Pinpoint the cell where the given text exists, returning its [x, y] midpoint coordinate. 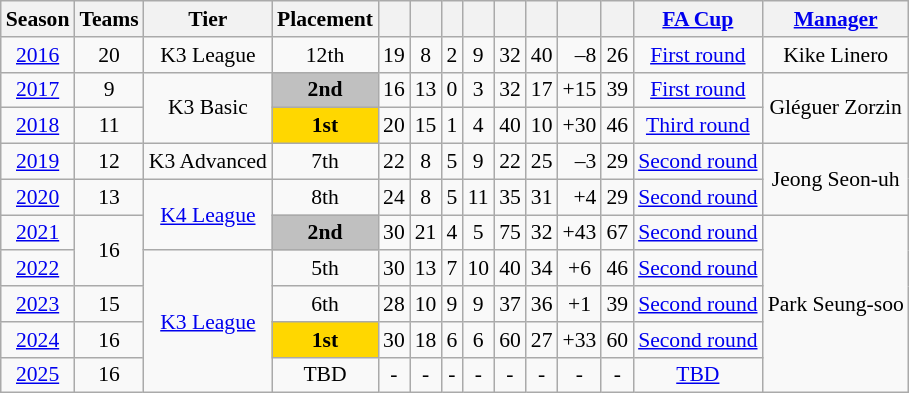
0 [452, 90]
2018 [38, 126]
31 [542, 197]
7th [325, 162]
Park Seung-soo [836, 304]
2025 [38, 375]
18 [426, 340]
36 [542, 304]
+4 [580, 197]
12th [325, 55]
34 [542, 269]
Third round [698, 126]
Manager [836, 19]
Gléguer Zorzin [836, 108]
2020 [38, 197]
K3 Advanced [208, 162]
+43 [580, 233]
Season [38, 19]
75 [510, 233]
2017 [38, 90]
8th [325, 197]
37 [510, 304]
2024 [38, 340]
Teams [108, 19]
5th [325, 269]
21 [426, 233]
Kike Linero [836, 55]
17 [542, 90]
K3 Basic [208, 108]
12 [108, 162]
24 [394, 197]
2021 [38, 233]
25 [542, 162]
28 [394, 304]
FA Cup [698, 19]
+1 [580, 304]
35 [510, 197]
3 [478, 90]
6th [325, 304]
2 [452, 55]
Jeong Seon-uh [836, 180]
+6 [580, 269]
–8 [580, 55]
67 [617, 233]
K4 League [208, 214]
7 [452, 269]
–3 [580, 162]
26 [617, 55]
+30 [580, 126]
1 [452, 126]
19 [394, 55]
2016 [38, 55]
27 [542, 340]
+15 [580, 90]
2023 [38, 304]
2022 [38, 269]
2019 [38, 162]
Tier [208, 19]
Placement [325, 19]
+33 [580, 340]
